Detect which cell encompasses the target text, then output its (X, Y) center coordinate. 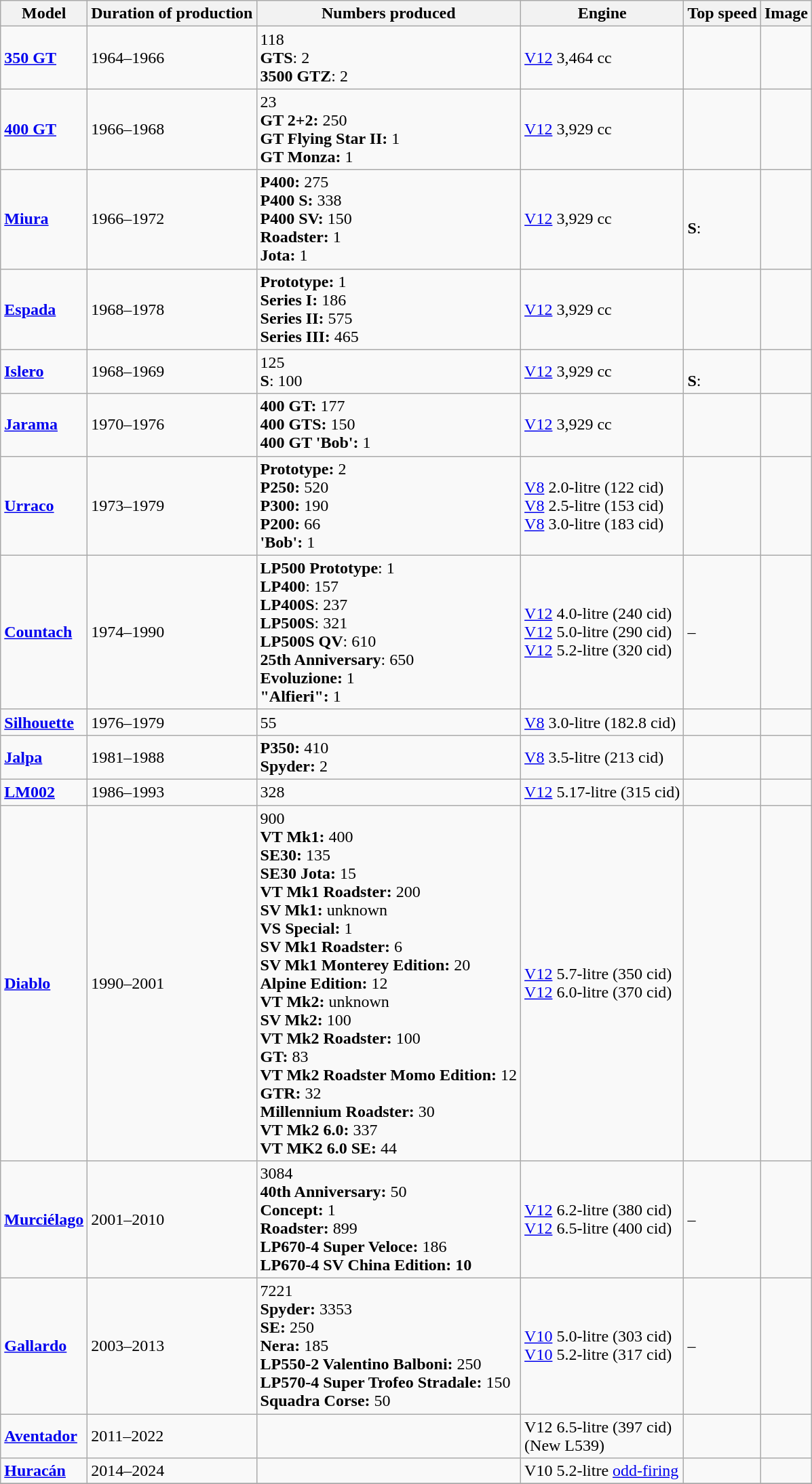
118GTS: 23500 GTZ: 2 (389, 58)
V12 5.7-litre (350 cid)V12 6.0-litre (370 cid) (602, 983)
1966–1968 (172, 129)
Murciélago (44, 1220)
Jarama (44, 425)
Gallardo (44, 1346)
Image (786, 14)
Silhouette (44, 722)
1973–1979 (172, 506)
Duration of production (172, 14)
350 GT (44, 58)
400 GT (44, 129)
2001–2010 (172, 1220)
1968–1969 (172, 372)
23GT 2+2: 250GT Flying Star II: 1GT Monza: 1 (389, 129)
P400: 275P400 S: 338P400 SV: 150Roadster: 1Jota: 1 (389, 219)
1986–1993 (172, 792)
LP500 Prototype: 1LP400: 157LP400S: 237LP500S: 321LP500S QV: 61025th Anniversary: 650Evoluzione: 1"Alfieri": 1 (389, 632)
Model (44, 14)
1968–1978 (172, 309)
1970–1976 (172, 425)
1981–1988 (172, 757)
Countach (44, 632)
V12 6.2-litre (380 cid)V12 6.5-litre (400 cid) (602, 1220)
Miura (44, 219)
2014–2024 (172, 1471)
1966–1972 (172, 219)
V10 5.2-litre odd-firing (602, 1471)
V12 3,464 cc (602, 58)
V8 3.0-litre (182.8 cid) (602, 722)
1974–1990 (172, 632)
V8 3.5-litre (213 cid) (602, 757)
Huracán (44, 1471)
Engine (602, 14)
Jalpa (44, 757)
1964–1966 (172, 58)
Numbers produced (389, 14)
LM002 (44, 792)
7221Spyder: 3353SE: 250Nera: 185LP550-2 Valentino Balboni: 250LP570-4 Super Trofeo Stradale: 150Squadra Corse: 50 (389, 1346)
Diablo (44, 983)
Espada (44, 309)
Islero (44, 372)
Prototype: 1Series I: 186Series II: 575Series III: 465 (389, 309)
2003–2013 (172, 1346)
V12 4.0-litre (240 cid)V12 5.0-litre (290 cid)V12 5.2-litre (320 cid) (602, 632)
P350: 410Spyder: 2 (389, 757)
V10 5.0-litre (303 cid)V10 5.2-litre (317 cid) (602, 1346)
V12 5.17-litre (315 cid) (602, 792)
Top speed (722, 14)
328 (389, 792)
2011–2022 (172, 1436)
125S: 100 (389, 372)
1976–1979 (172, 722)
1990–2001 (172, 983)
Prototype: 2P250: 520P300: 190P200: 66'Bob': 1 (389, 506)
308440th Anniversary: 50Concept: 1Roadster: 899LP670-4 Super Veloce: 186LP670-4 SV China Edition: 10 (389, 1220)
V8 2.0-litre (122 cid)V8 2.5-litre (153 cid)V8 3.0-litre (183 cid) (602, 506)
V12 6.5-litre (397 cid)(New L539) (602, 1436)
55 (389, 722)
Urraco (44, 506)
400 GT: 177400 GTS: 150400 GT 'Bob': 1 (389, 425)
Aventador (44, 1436)
